Find where the given text appears and provide that cell's center as [X, Y] coordinate. 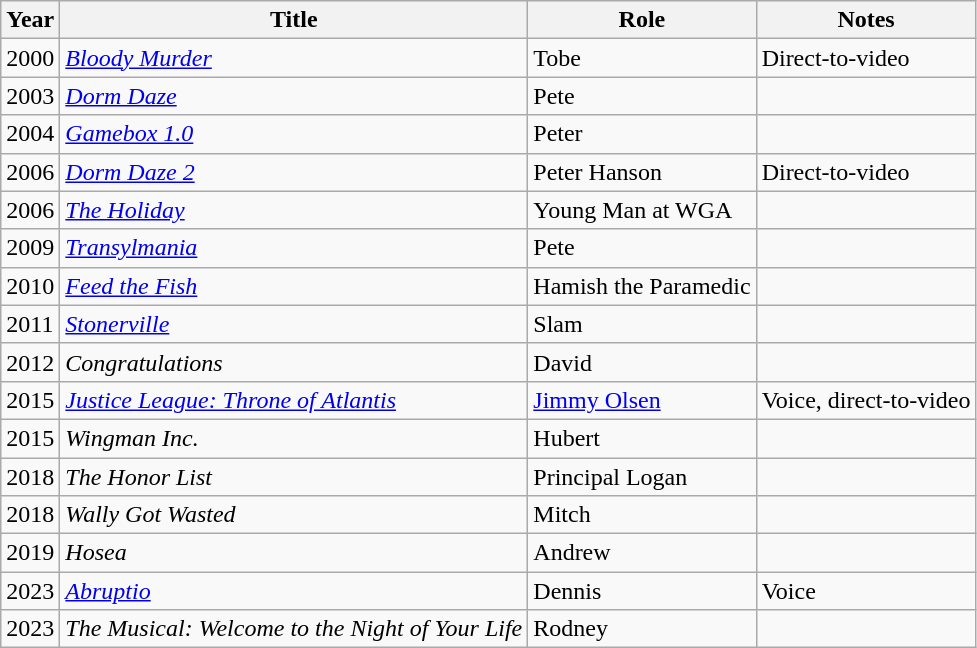
Slam [642, 324]
Congratulations [294, 362]
Dorm Daze 2 [294, 172]
Stonerville [294, 324]
The Musical: Welcome to the Night of Your Life [294, 629]
Tobe [642, 58]
Principal Logan [642, 477]
Mitch [642, 515]
2004 [30, 134]
Gamebox 1.0 [294, 134]
Peter Hanson [642, 172]
Voice [866, 591]
Notes [866, 20]
2010 [30, 286]
David [642, 362]
Dennis [642, 591]
2009 [30, 248]
Feed the Fish [294, 286]
Role [642, 20]
Bloody Murder [294, 58]
Young Man at WGA [642, 210]
Peter [642, 134]
2000 [30, 58]
Jimmy Olsen [642, 400]
Hubert [642, 438]
Wally Got Wasted [294, 515]
Dorm Daze [294, 96]
The Honor List [294, 477]
Andrew [642, 553]
2011 [30, 324]
Title [294, 20]
2003 [30, 96]
The Holiday [294, 210]
Voice, direct-to-video [866, 400]
Hamish the Paramedic [642, 286]
Hosea [294, 553]
Wingman Inc. [294, 438]
Abruptio [294, 591]
Rodney [642, 629]
2012 [30, 362]
Transylmania [294, 248]
2019 [30, 553]
Justice League: Throne of Atlantis [294, 400]
Year [30, 20]
